Find where the given text appears and provide that cell's center as (X, Y) coordinate. 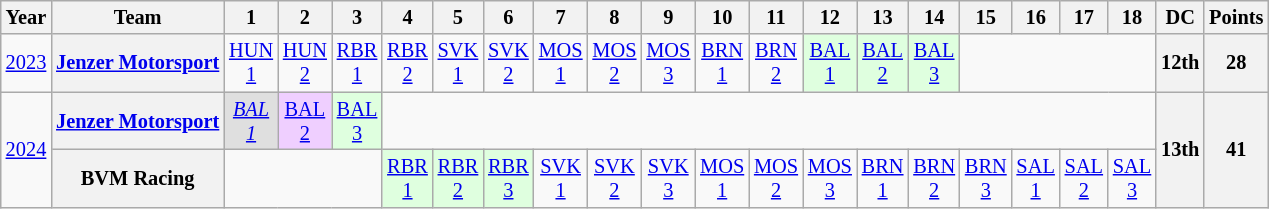
Year (26, 17)
DC (1180, 17)
9 (668, 17)
18 (1132, 17)
6 (508, 17)
HUN2 (305, 63)
2 (305, 17)
10 (722, 17)
8 (614, 17)
1 (251, 17)
SAL2 (1084, 178)
16 (1036, 17)
BRN3 (986, 178)
14 (934, 17)
SAL3 (1132, 178)
2024 (26, 150)
17 (1084, 17)
SVK3 (668, 178)
13 (883, 17)
Points (1236, 17)
7 (561, 17)
12 (830, 17)
3 (357, 17)
15 (986, 17)
BVM Racing (138, 178)
5 (458, 17)
28 (1236, 63)
RBR3 (508, 178)
Team (138, 17)
11 (776, 17)
2023 (26, 63)
13th (1180, 150)
HUN1 (251, 63)
SAL1 (1036, 178)
12th (1180, 63)
4 (407, 17)
41 (1236, 150)
